Determine the [x, y] coordinate at the center of the cell enclosing the given text.  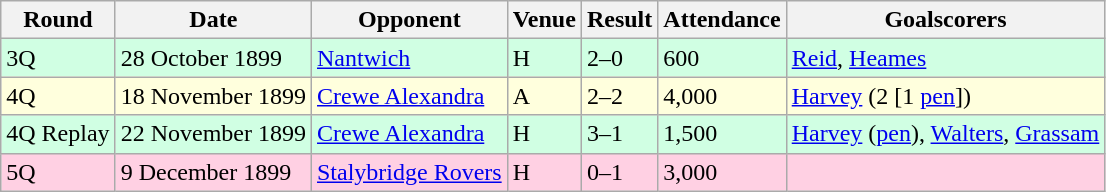
1,500 [722, 134]
2–2 [619, 96]
3–1 [619, 134]
22 November 1899 [213, 134]
4,000 [722, 96]
Date [213, 20]
9 December 1899 [213, 172]
Harvey (pen), Walters, Grassam [946, 134]
Result [619, 20]
Attendance [722, 20]
2–0 [619, 58]
Goalscorers [946, 20]
Reid, Heames [946, 58]
0–1 [619, 172]
5Q [58, 172]
600 [722, 58]
Nantwich [409, 58]
3,000 [722, 172]
4Q [58, 96]
A [544, 96]
28 October 1899 [213, 58]
Round [58, 20]
Harvey (2 [1 pen]) [946, 96]
Opponent [409, 20]
4Q Replay [58, 134]
Venue [544, 20]
18 November 1899 [213, 96]
Stalybridge Rovers [409, 172]
3Q [58, 58]
